Search for the cell housing the specified text and yield its (x, y) center coordinate. 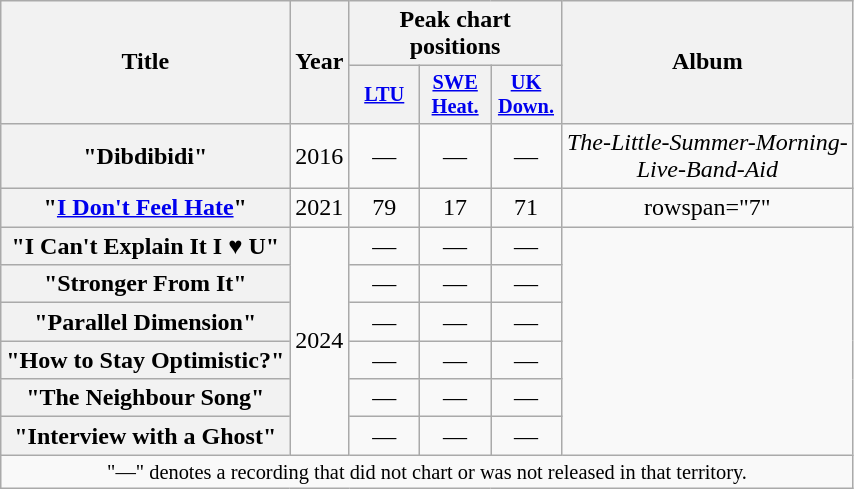
79 (384, 208)
2016 (320, 156)
LTU (384, 95)
"Stronger From It" (146, 284)
The-Little-Summer-Morning-Live-Band-Aid (707, 156)
Title (146, 62)
Album (707, 62)
Year (320, 62)
"I Can't Explain It I ♥️ U" (146, 246)
SWEHeat. (456, 95)
2021 (320, 208)
"How to Stay Optimistic?" (146, 360)
"I Don't Feel Hate" (146, 208)
17 (456, 208)
"—" denotes a recording that did not chart or was not released in that territory. (428, 472)
"The Neighbour Song" (146, 398)
UKDown. (526, 95)
"Interview with a Ghost" (146, 436)
"Parallel Dimension" (146, 322)
2024 (320, 341)
"Dibdibidi" (146, 156)
71 (526, 208)
Peak chart positions (456, 34)
rowspan="7" (707, 208)
